Provide the (x, y) coordinate of the cell's center where the given text is located.  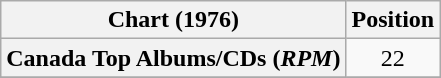
Canada Top Albums/CDs (RPM) (174, 58)
Chart (1976) (174, 20)
Position (393, 20)
22 (393, 58)
